Search for the cell housing the specified text and yield its (X, Y) center coordinate. 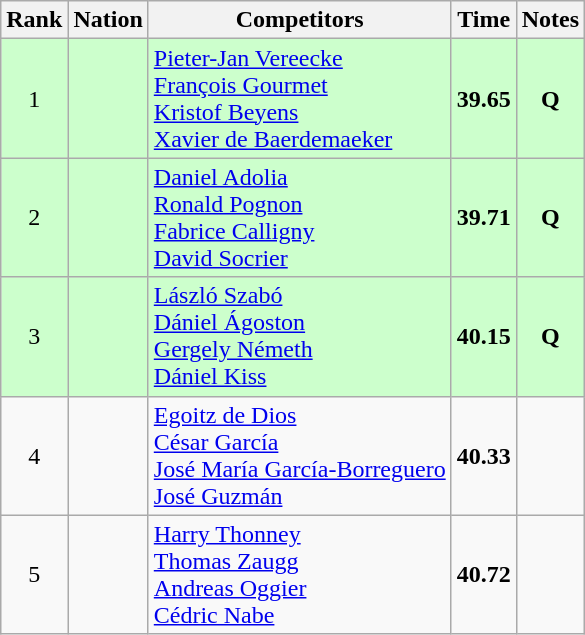
Harry ThonneyThomas ZauggAndreas OggierCédric Nabe (300, 574)
40.33 (484, 456)
Competitors (300, 20)
László SzabóDániel ÁgostonGergely NémethDániel Kiss (300, 336)
1 (34, 98)
Daniel AdoliaRonald PognonFabrice CallignyDavid Socrier (300, 218)
39.65 (484, 98)
40.15 (484, 336)
40.72 (484, 574)
Pieter-Jan VereeckeFrançois GourmetKristof BeyensXavier de Baerdemaeker (300, 98)
Time (484, 20)
Rank (34, 20)
Notes (550, 20)
3 (34, 336)
4 (34, 456)
2 (34, 218)
Nation (108, 20)
5 (34, 574)
39.71 (484, 218)
Egoitz de DiosCésar GarcíaJosé María García-BorregueroJosé Guzmán (300, 456)
